Scan for the cell matching the given text and deliver its (X, Y) coordinate at center. 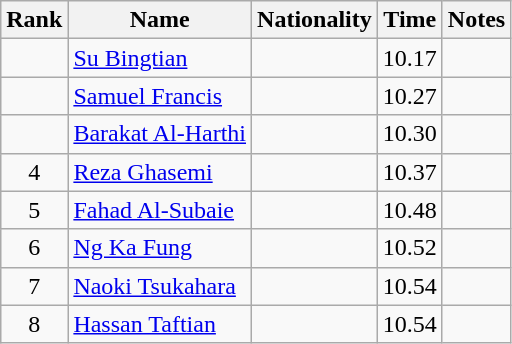
Fahad Al-Subaie (160, 210)
Nationality (315, 20)
10.48 (410, 210)
10.27 (410, 96)
7 (34, 286)
Reza Ghasemi (160, 172)
10.30 (410, 134)
10.37 (410, 172)
Name (160, 20)
5 (34, 210)
Time (410, 20)
Samuel Francis (160, 96)
Notes (476, 20)
Rank (34, 20)
Naoki Tsukahara (160, 286)
10.52 (410, 248)
4 (34, 172)
6 (34, 248)
Ng Ka Fung (160, 248)
Barakat Al-Harthi (160, 134)
Hassan Taftian (160, 324)
Su Bingtian (160, 58)
8 (34, 324)
10.17 (410, 58)
